Locate the cell with the specified text and output its (X, Y) center coordinate. 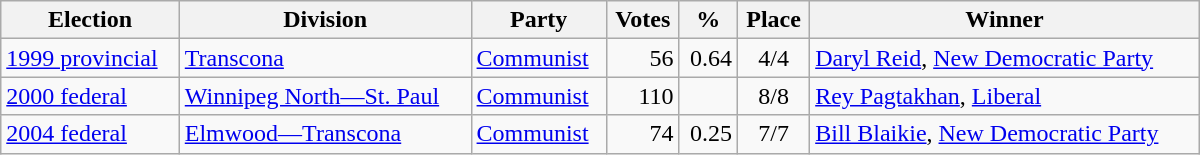
Transcona (325, 58)
Daryl Reid, New Democratic Party (1005, 58)
8/8 (773, 96)
2004 federal (90, 134)
0.25 (708, 134)
0.64 (708, 58)
7/7 (773, 134)
Winner (1005, 20)
Place (773, 20)
Division (325, 20)
Elmwood—Transcona (325, 134)
Bill Blaikie, New Democratic Party (1005, 134)
Election (90, 20)
Party (538, 20)
Rey Pagtakhan, Liberal (1005, 96)
Votes (642, 20)
4/4 (773, 58)
56 (642, 58)
% (708, 20)
1999 provincial (90, 58)
Winnipeg North—St. Paul (325, 96)
2000 federal (90, 96)
110 (642, 96)
74 (642, 134)
